Search for the cell housing the specified text and yield its [X, Y] center coordinate. 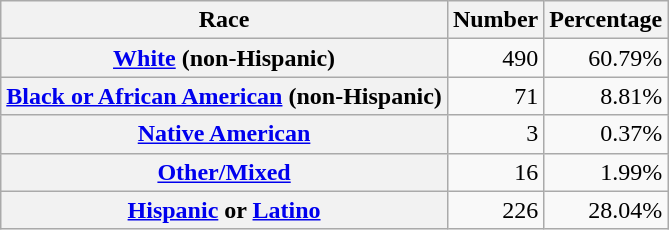
Number [495, 20]
Race [224, 20]
28.04% [606, 210]
60.79% [606, 58]
226 [495, 210]
Other/Mixed [224, 172]
0.37% [606, 134]
8.81% [606, 96]
Percentage [606, 20]
Black or African American (non-Hispanic) [224, 96]
71 [495, 96]
1.99% [606, 172]
16 [495, 172]
White (non-Hispanic) [224, 58]
3 [495, 134]
490 [495, 58]
Hispanic or Latino [224, 210]
Native American [224, 134]
